Output the (x, y) coordinate of the center of the cell containing the given text.  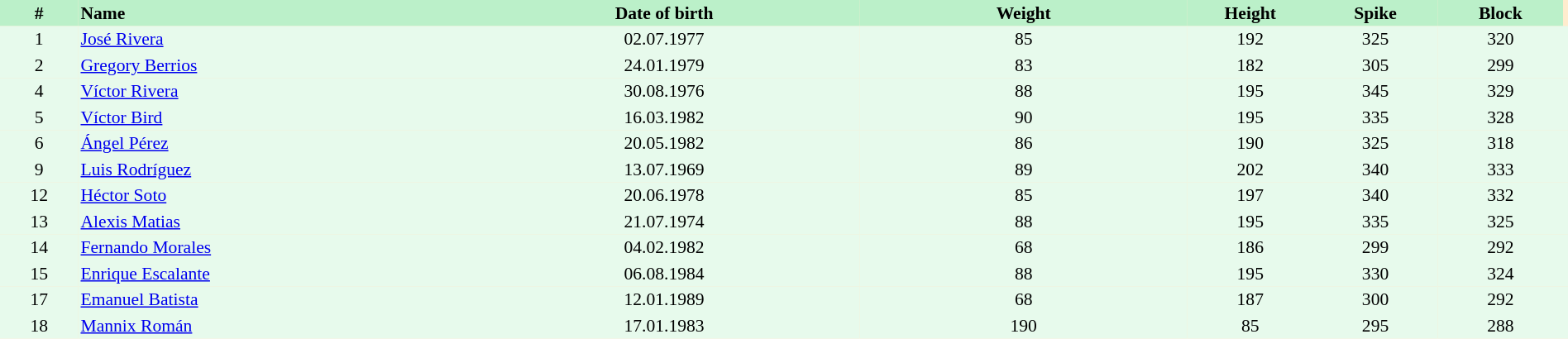
86 (1024, 144)
182 (1250, 65)
30.08.1976 (664, 91)
12 (39, 195)
320 (1500, 40)
328 (1500, 117)
1 (39, 40)
89 (1024, 169)
6 (39, 144)
345 (1374, 91)
16.03.1982 (664, 117)
17.01.1983 (664, 326)
305 (1374, 65)
Héctor Soto (273, 195)
288 (1500, 326)
18 (39, 326)
Mannix Román (273, 326)
20.06.1978 (664, 195)
Weight (1024, 13)
Alexis Matias (273, 222)
# (39, 13)
318 (1500, 144)
9 (39, 169)
83 (1024, 65)
Ángel Pérez (273, 144)
202 (1250, 169)
329 (1500, 91)
13.07.1969 (664, 169)
21.07.1974 (664, 222)
Luis Rodríguez (273, 169)
17 (39, 299)
José Rivera (273, 40)
04.02.1982 (664, 248)
192 (1250, 40)
4 (39, 91)
Emanuel Batista (273, 299)
332 (1500, 195)
12.01.1989 (664, 299)
187 (1250, 299)
24.01.1979 (664, 65)
Víctor Rivera (273, 91)
20.05.1982 (664, 144)
14 (39, 248)
Spike (1374, 13)
Date of birth (664, 13)
Height (1250, 13)
324 (1500, 274)
Enrique Escalante (273, 274)
13 (39, 222)
300 (1374, 299)
186 (1250, 248)
197 (1250, 195)
2 (39, 65)
02.07.1977 (664, 40)
330 (1374, 274)
Víctor Bird (273, 117)
295 (1374, 326)
5 (39, 117)
Block (1500, 13)
06.08.1984 (664, 274)
Name (273, 13)
15 (39, 274)
Fernando Morales (273, 248)
333 (1500, 169)
90 (1024, 117)
Gregory Berrios (273, 65)
